Find where the given text appears and provide that cell's center as [x, y] coordinate. 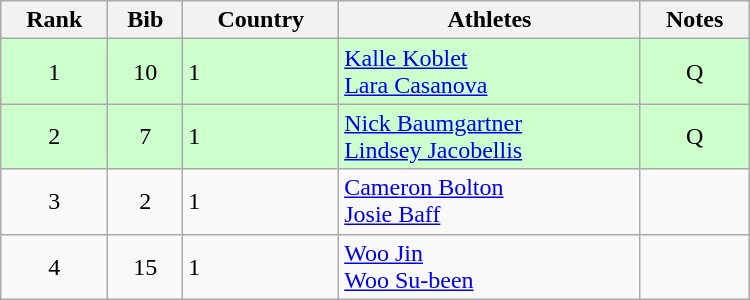
Rank [54, 20]
Kalle KobletLara Casanova [490, 72]
Athletes [490, 20]
7 [146, 136]
Bib [146, 20]
Notes [694, 20]
Nick BaumgartnerLindsey Jacobellis [490, 136]
15 [146, 266]
3 [54, 202]
Country [261, 20]
Cameron BoltonJosie Baff [490, 202]
Woo JinWoo Su-been [490, 266]
10 [146, 72]
4 [54, 266]
